Return (X, Y) of the center of cell containing provided text 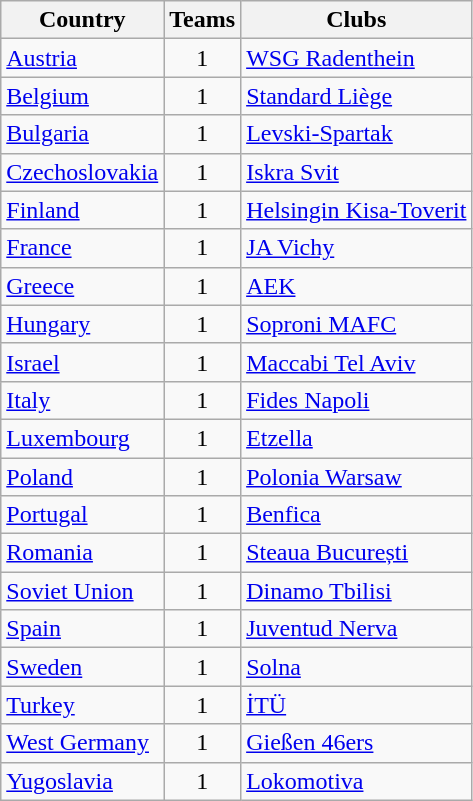
Austria (82, 58)
Belgium (82, 96)
Country (82, 20)
JA Vichy (356, 248)
Steaua București (356, 553)
Polonia Warsaw (356, 477)
Portugal (82, 515)
Greece (82, 286)
Yugoslavia (82, 781)
Italy (82, 400)
Spain (82, 629)
İTÜ (356, 705)
Juventud Nerva (356, 629)
Dinamo Tbilisi (356, 591)
Etzella (356, 438)
Finland (82, 210)
Maccabi Tel Aviv (356, 362)
Luxembourg (82, 438)
Czechoslovakia (82, 172)
Romania (82, 553)
Standard Liège (356, 96)
Teams (202, 20)
Lokomotiva (356, 781)
France (82, 248)
Fides Napoli (356, 400)
Iskra Svit (356, 172)
Israel (82, 362)
WSG Radenthein (356, 58)
West Germany (82, 743)
Poland (82, 477)
Turkey (82, 705)
Helsingin Kisa-Toverit (356, 210)
Levski-Spartak (356, 134)
Sweden (82, 667)
Soproni MAFC (356, 324)
Solna (356, 667)
Soviet Union (82, 591)
Benfica (356, 515)
Hungary (82, 324)
Clubs (356, 20)
Bulgaria (82, 134)
Gießen 46ers (356, 743)
AEK (356, 286)
